Output the (X, Y) coordinate of the center of the cell containing the given text.  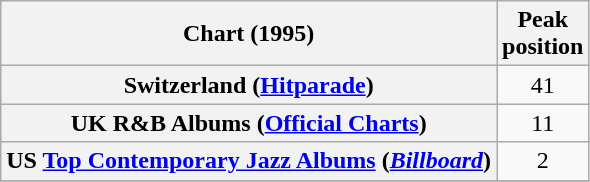
UK R&B Albums (Official Charts) (249, 123)
2 (543, 161)
Peakposition (543, 34)
41 (543, 85)
Chart (1995) (249, 34)
Switzerland (Hitparade) (249, 85)
11 (543, 123)
US Top Contemporary Jazz Albums (Billboard) (249, 161)
